Determine the (x, y) coordinate at the center of the cell enclosing the given text.  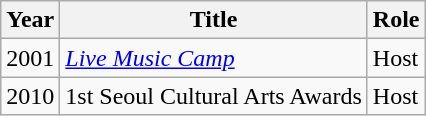
2001 (30, 58)
Live Music Camp (214, 58)
Year (30, 20)
Title (214, 20)
Role (396, 20)
2010 (30, 96)
1st Seoul Cultural Arts Awards (214, 96)
